Output the (X, Y) coordinate of the center of the cell containing the given text.  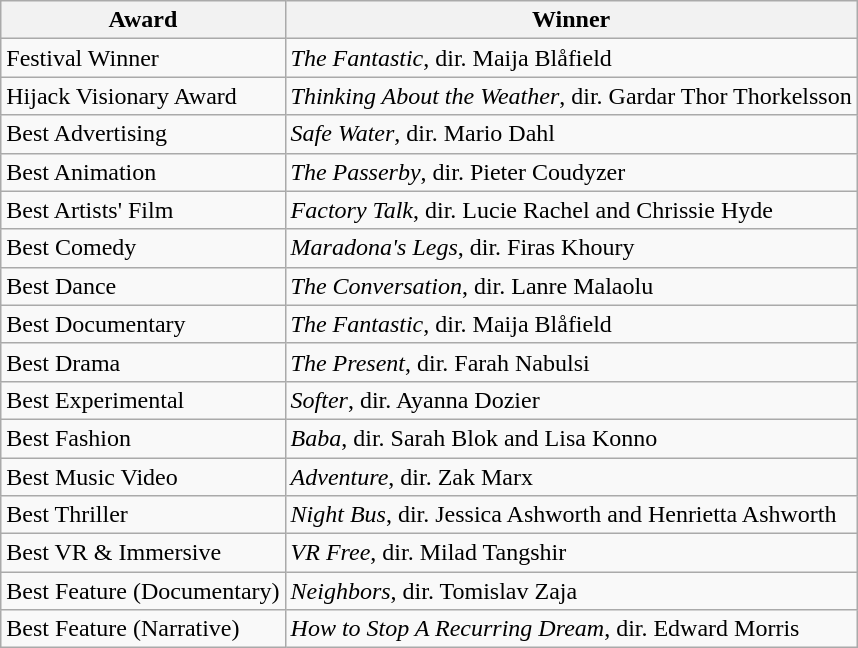
Best Feature (Documentary) (143, 591)
Best Experimental (143, 400)
Best Dance (143, 286)
Award (143, 20)
Best Advertising (143, 134)
Best Comedy (143, 248)
Neighbors, dir. Tomislav Zaja (571, 591)
Maradona's Legs, dir. Firas Khoury (571, 248)
Best Music Video (143, 477)
The Passerby, dir. Pieter Coudyzer (571, 172)
Factory Talk, dir. Lucie Rachel and Chrissie Hyde (571, 210)
Best Documentary (143, 324)
How to Stop A Recurring Dream, dir. Edward Morris (571, 629)
Best Thriller (143, 515)
Best Artists' Film (143, 210)
Best Feature (Narrative) (143, 629)
The Conversation, dir. Lanre Malaolu (571, 286)
Safe Water, dir. Mario Dahl (571, 134)
Adventure, dir. Zak Marx (571, 477)
The Present, dir. Farah Nabulsi (571, 362)
Winner (571, 20)
Best Fashion (143, 438)
Best Drama (143, 362)
Night Bus, dir. Jessica Ashworth and Henrietta Ashworth (571, 515)
Baba, dir. Sarah Blok and Lisa Konno (571, 438)
Hijack Visionary Award (143, 96)
Festival Winner (143, 58)
Best Animation (143, 172)
Best VR & Immersive (143, 553)
Softer, dir. Ayanna Dozier (571, 400)
Thinking About the Weather, dir. Gardar Thor Thorkelsson (571, 96)
VR Free, dir. Milad Tangshir (571, 553)
